Search for the cell housing the specified text and yield its [X, Y] center coordinate. 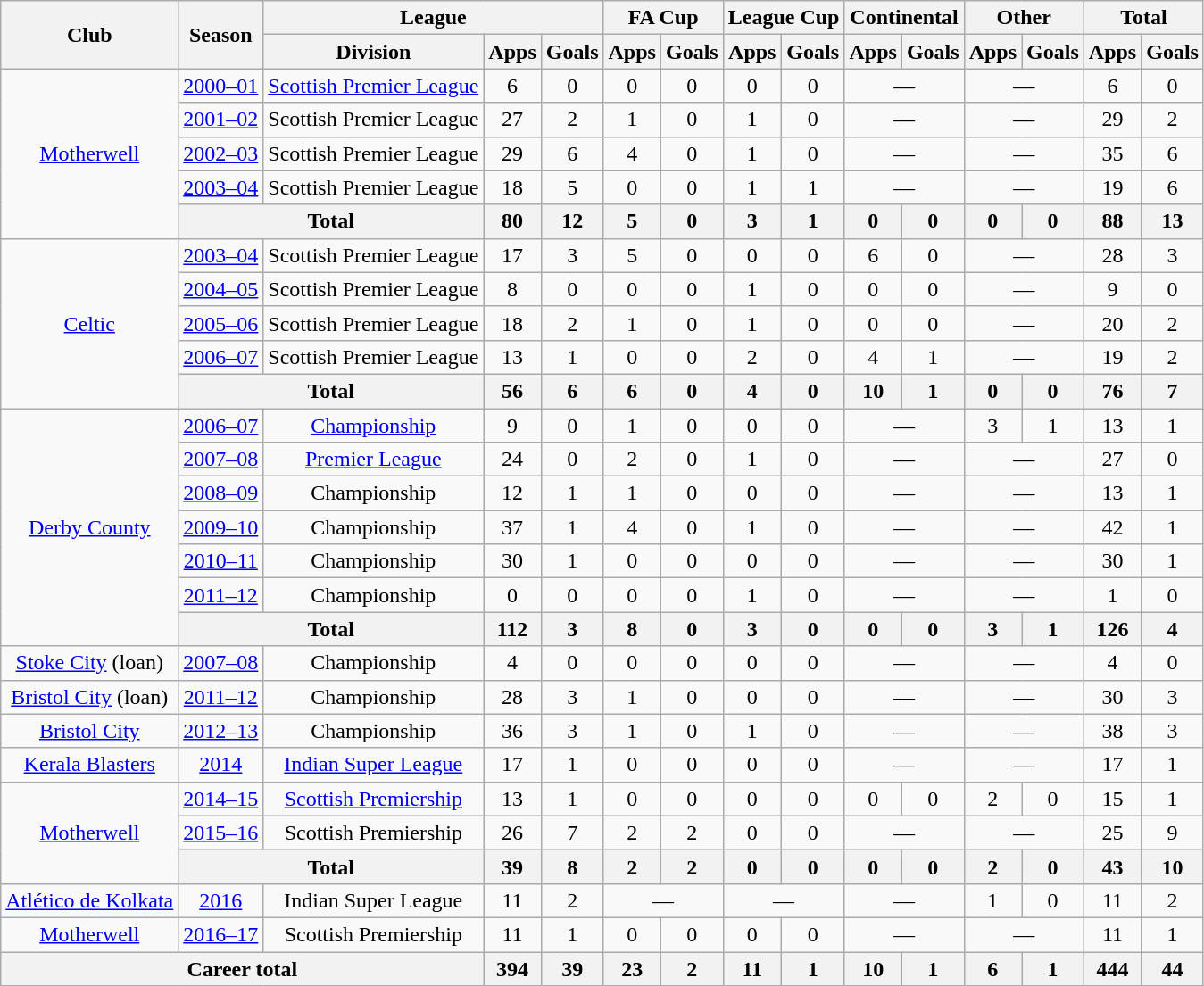
2000–01 [221, 86]
56 [512, 391]
15 [1112, 799]
Atlético de Kolkata [89, 900]
80 [512, 221]
Celtic [89, 323]
2014–15 [221, 799]
2010–11 [221, 561]
2016 [221, 900]
2014 [221, 765]
44 [1173, 968]
23 [632, 968]
Continental [904, 18]
2015–16 [221, 833]
37 [512, 527]
Premier League [373, 460]
Bristol City [89, 731]
2001–02 [221, 120]
2002–03 [221, 153]
76 [1112, 391]
35 [1112, 153]
2005–06 [221, 323]
43 [1112, 866]
Kerala Blasters [89, 765]
26 [512, 833]
Season [221, 35]
444 [1112, 968]
Other [1024, 18]
League Cup [784, 18]
112 [512, 629]
394 [512, 968]
2008–09 [221, 493]
Club [89, 35]
Career total [243, 968]
42 [1112, 527]
126 [1112, 629]
88 [1112, 221]
2012–13 [221, 731]
24 [512, 460]
Division [373, 52]
FA Cup [663, 18]
25 [1112, 833]
38 [1112, 731]
36 [512, 731]
2004–05 [221, 289]
2016–17 [221, 934]
Stoke City (loan) [89, 663]
Derby County [89, 527]
Bristol City (loan) [89, 697]
20 [1112, 323]
League [434, 18]
2009–10 [221, 527]
